Find where the given text appears and provide that cell's center as [x, y] coordinate. 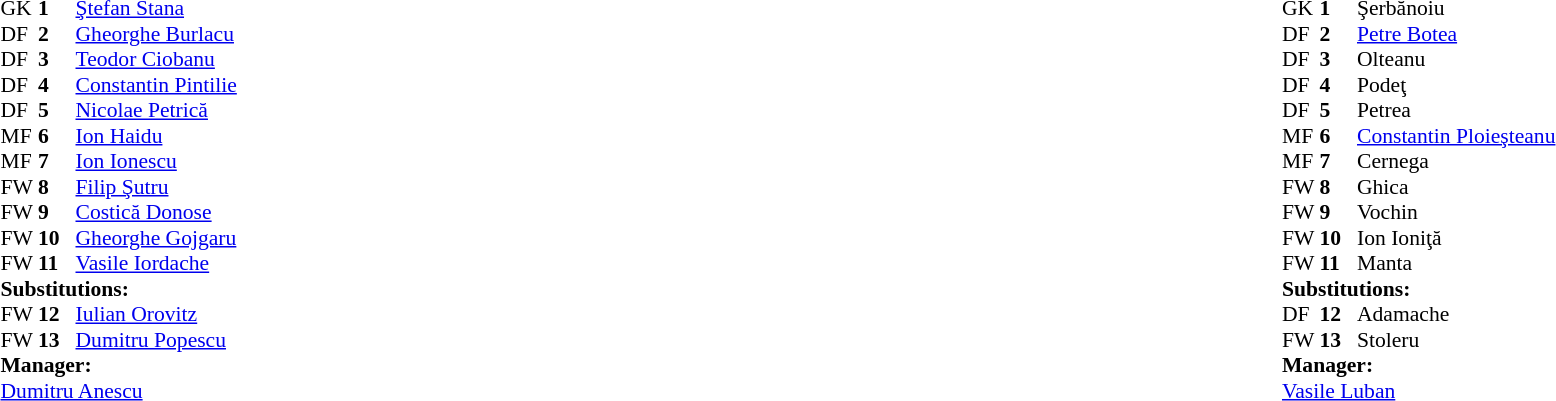
Constantin Pintilie [156, 85]
Petrea [1456, 111]
Olteanu [1456, 59]
Ion Haidu [156, 136]
Stoleru [1456, 340]
Ghica [1456, 187]
Ion Ionescu [156, 161]
Constantin Ploieşteanu [1456, 136]
Petre Botea [1456, 34]
Iulian Orovitz [156, 315]
Gheorghe Burlacu [156, 34]
Vochin [1456, 213]
Teodor Ciobanu [156, 59]
Nicolae Petrică [156, 111]
Vasile Iordache [156, 263]
Podeţ [1456, 85]
Cernega [1456, 161]
Manta [1456, 263]
Gheorghe Gojgaru [156, 238]
Dumitru Popescu [156, 340]
Adamache [1456, 315]
Ion Ioniţă [1456, 238]
Costică Donose [156, 213]
Filip Şutru [156, 187]
